Search for the cell housing the specified text and yield its [x, y] center coordinate. 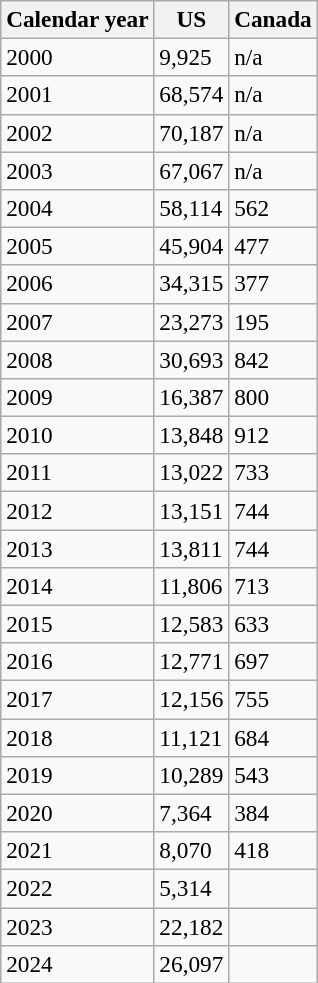
Canada [273, 19]
11,121 [192, 737]
13,811 [192, 548]
11,806 [192, 586]
2015 [78, 624]
67,067 [192, 170]
12,583 [192, 624]
418 [273, 850]
45,904 [192, 246]
2023 [78, 926]
2000 [78, 57]
26,097 [192, 964]
34,315 [192, 284]
2020 [78, 813]
7,364 [192, 813]
2003 [78, 170]
68,574 [192, 95]
697 [273, 662]
2014 [78, 586]
2004 [78, 208]
713 [273, 586]
10,289 [192, 775]
2019 [78, 775]
9,925 [192, 57]
12,156 [192, 699]
800 [273, 397]
2010 [78, 435]
13,022 [192, 473]
16,387 [192, 397]
8,070 [192, 850]
30,693 [192, 359]
195 [273, 322]
2021 [78, 850]
562 [273, 208]
2024 [78, 964]
2017 [78, 699]
2016 [78, 662]
842 [273, 359]
2001 [78, 95]
13,151 [192, 510]
2007 [78, 322]
2018 [78, 737]
13,848 [192, 435]
2008 [78, 359]
755 [273, 699]
Calendar year [78, 19]
2002 [78, 133]
2022 [78, 888]
58,114 [192, 208]
5,314 [192, 888]
733 [273, 473]
684 [273, 737]
2012 [78, 510]
2005 [78, 246]
477 [273, 246]
912 [273, 435]
543 [273, 775]
70,187 [192, 133]
12,771 [192, 662]
633 [273, 624]
2013 [78, 548]
22,182 [192, 926]
2006 [78, 284]
2011 [78, 473]
2009 [78, 397]
US [192, 19]
384 [273, 813]
23,273 [192, 322]
377 [273, 284]
